Provide the [x, y] coordinate of the cell's center where the given text is located.  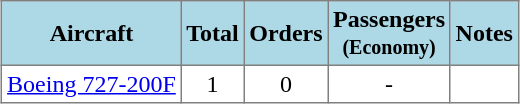
Passengers(Economy) [389, 33]
Orders [286, 33]
- [389, 84]
Boeing 727-200F [92, 84]
1 [212, 84]
Total [212, 33]
0 [286, 84]
Notes [484, 33]
Aircraft [92, 33]
